Extract the (x, y) coordinate from the center of the cell holding the provided text.  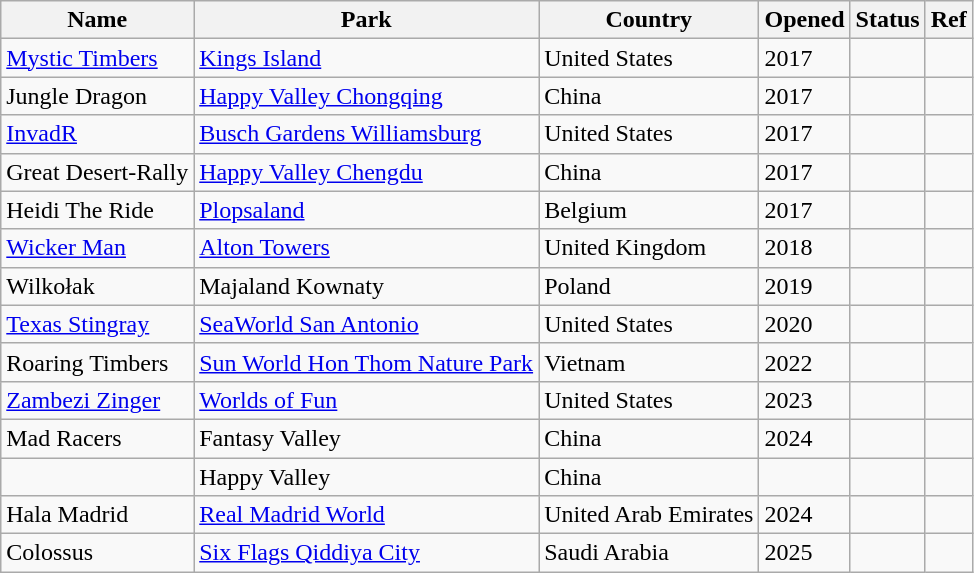
Plopsaland (366, 210)
Busch Gardens Williamsburg (366, 134)
Status (888, 20)
2023 (804, 400)
Mystic Timbers (98, 58)
Six Flags Qiddiya City (366, 553)
2020 (804, 324)
Great Desert-Rally (98, 172)
Park (366, 20)
Opened (804, 20)
Happy Valley (366, 477)
2019 (804, 286)
Jungle Dragon (98, 96)
Fantasy Valley (366, 438)
2022 (804, 362)
Heidi The Ride (98, 210)
Happy Valley Chengdu (366, 172)
Poland (649, 286)
Texas Stingray (98, 324)
Worlds of Fun (366, 400)
Saudi Arabia (649, 553)
Colossus (98, 553)
Zambezi Zinger (98, 400)
Mad Racers (98, 438)
Alton Towers (366, 248)
Happy Valley Chongqing (366, 96)
Ref (948, 20)
InvadR (98, 134)
Kings Island (366, 58)
Name (98, 20)
Wicker Man (98, 248)
SeaWorld San Antonio (366, 324)
Real Madrid World (366, 515)
Hala Madrid (98, 515)
Belgium (649, 210)
Majaland Kownaty (366, 286)
2025 (804, 553)
Vietnam (649, 362)
United Arab Emirates (649, 515)
Sun World Hon Thom Nature Park (366, 362)
2018 (804, 248)
Roaring Timbers (98, 362)
United Kingdom (649, 248)
Country (649, 20)
Wilkołak (98, 286)
